Pinpoint the cell where the given text exists, returning its [x, y] midpoint coordinate. 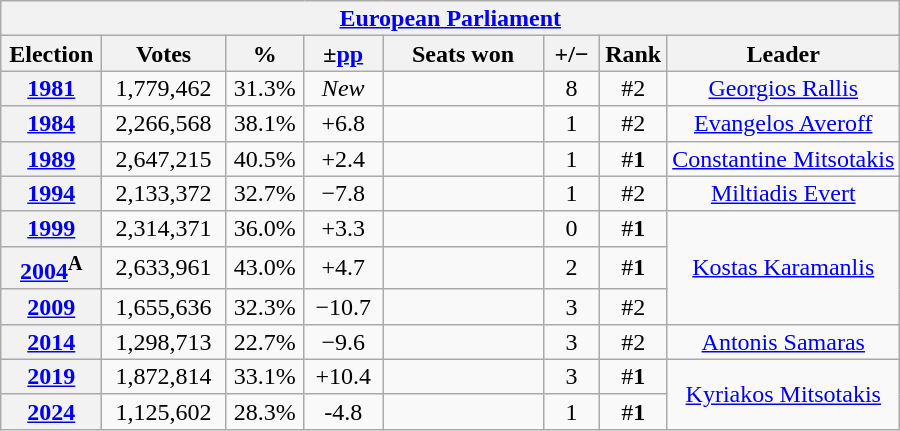
Election [52, 54]
40.5% [264, 158]
Georgios Rallis [784, 88]
−9.6 [344, 342]
2,633,961 [164, 268]
−7.8 [344, 194]
33.1% [264, 376]
Evangelos Averoff [784, 124]
-4.8 [344, 412]
1981 [52, 88]
+4.7 [344, 268]
2,314,371 [164, 228]
+/− [572, 54]
New [344, 88]
+2.4 [344, 158]
1,779,462 [164, 88]
2,133,372 [164, 194]
0 [572, 228]
31.3% [264, 88]
8 [572, 88]
Antonis Samaras [784, 342]
Leader [784, 54]
2,647,215 [164, 158]
±pp [344, 54]
1,298,713 [164, 342]
38.1% [264, 124]
Kyriakos Mitsotakis [784, 394]
Miltiadis Evert [784, 194]
28.3% [264, 412]
32.7% [264, 194]
−10.7 [344, 306]
+6.8 [344, 124]
1994 [52, 194]
2,266,568 [164, 124]
1999 [52, 228]
Kostas Karamanlis [784, 268]
2019 [52, 376]
2 [572, 268]
1,872,814 [164, 376]
2009 [52, 306]
43.0% [264, 268]
% [264, 54]
1989 [52, 158]
Seats won [462, 54]
1984 [52, 124]
2004A [52, 268]
2014 [52, 342]
+10.4 [344, 376]
Votes [164, 54]
36.0% [264, 228]
1,655,636 [164, 306]
Constantine Mitsotakis [784, 158]
22.7% [264, 342]
+3.3 [344, 228]
European Parliament [450, 18]
2024 [52, 412]
32.3% [264, 306]
Rank [634, 54]
1,125,602 [164, 412]
